Return [X, Y] of the center of cell containing provided text 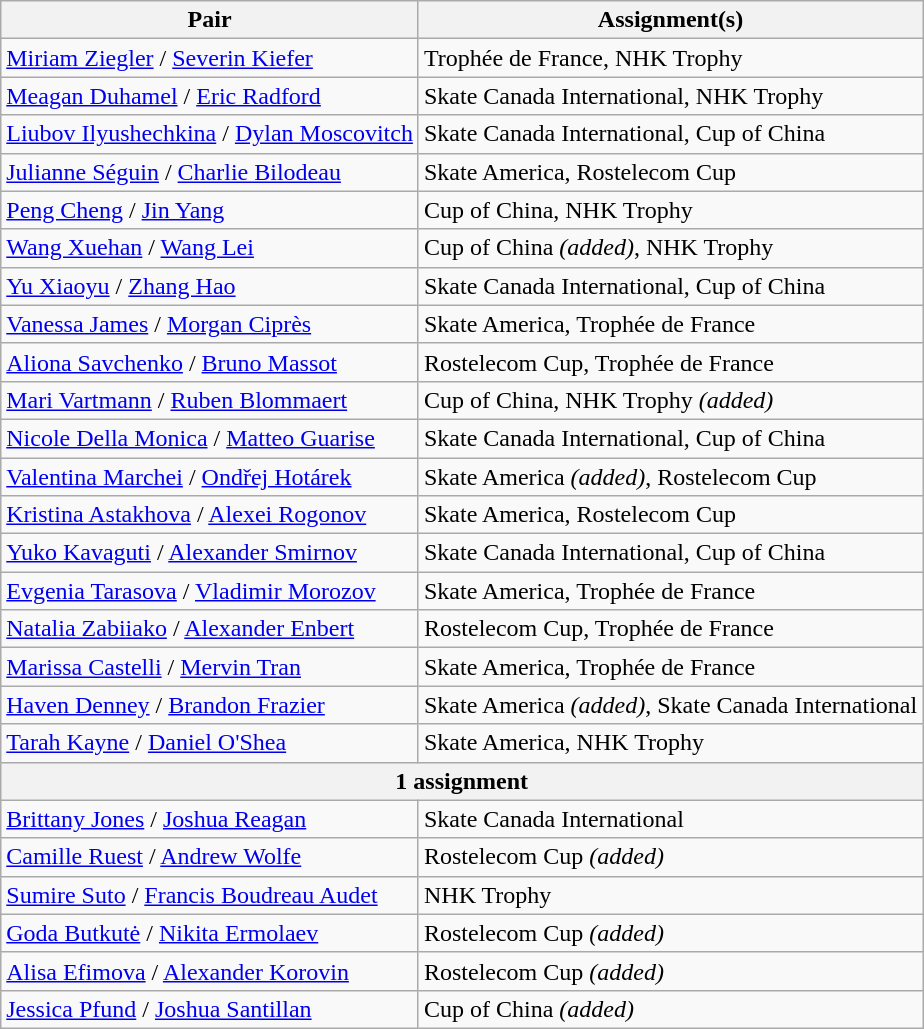
Julianne Séguin / Charlie Bilodeau [210, 172]
1 assignment [462, 781]
Evgenia Tarasova / Vladimir Morozov [210, 591]
Kristina Astakhova / Alexei Rogonov [210, 515]
Peng Cheng / Jin Yang [210, 210]
Aliona Savchenko / Bruno Massot [210, 362]
Liubov Ilyushechkina / Dylan Moscovitch [210, 134]
Skate America (added), Rostelecom Cup [670, 477]
Haven Denney / Brandon Frazier [210, 705]
Mari Vartmann / Ruben Blommaert [210, 400]
Skate America, NHK Trophy [670, 743]
Nicole Della Monica / Matteo Guarise [210, 438]
Yuko Kavaguti / Alexander Smirnov [210, 553]
Skate Canada International [670, 819]
Skate America (added), Skate Canada International [670, 705]
Wang Xuehan / Wang Lei [210, 248]
Camille Ruest / Andrew Wolfe [210, 857]
Alisa Efimova / Alexander Korovin [210, 971]
NHK Trophy [670, 895]
Cup of China (added), NHK Trophy [670, 248]
Miriam Ziegler / Severin Kiefer [210, 58]
Assignment(s) [670, 20]
Pair [210, 20]
Marissa Castelli / Mervin Tran [210, 667]
Cup of China, NHK Trophy [670, 210]
Valentina Marchei / Ondřej Hotárek [210, 477]
Trophée de France, NHK Trophy [670, 58]
Yu Xiaoyu / Zhang Hao [210, 286]
Sumire Suto / Francis Boudreau Audet [210, 895]
Cup of China (added) [670, 1009]
Skate Canada International, NHK Trophy [670, 96]
Goda Butkutė / Nikita Ermolaev [210, 933]
Natalia Zabiiako / Alexander Enbert [210, 629]
Vanessa James / Morgan Ciprès [210, 324]
Jessica Pfund / Joshua Santillan [210, 1009]
Brittany Jones / Joshua Reagan [210, 819]
Tarah Kayne / Daniel O'Shea [210, 743]
Cup of China, NHK Trophy (added) [670, 400]
Meagan Duhamel / Eric Radford [210, 96]
